From the cell containing the given text, extract its center point as [x, y] coordinate. 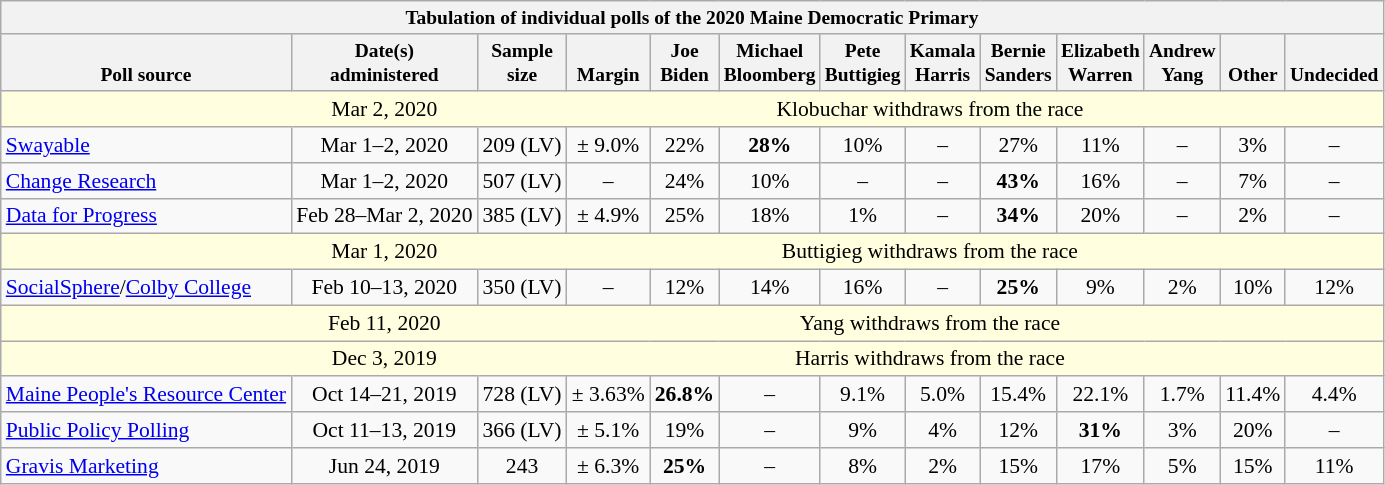
PeteButtigieg [862, 62]
Feb 28–Mar 2, 2020 [384, 216]
1.7% [1182, 395]
24% [684, 181]
4% [942, 430]
Yang withdraws from the race [931, 323]
± 3.63% [608, 395]
Mar 2, 2020 [384, 110]
17% [1100, 466]
Margin [608, 62]
Jun 24, 2019 [384, 466]
385 (LV) [522, 216]
SocialSphere/Colby College [146, 288]
Swayable [146, 145]
JoeBiden [684, 62]
Feb 11, 2020 [384, 323]
Change Research [146, 181]
9.1% [862, 395]
Maine People's Resource Center [146, 395]
Other [1252, 62]
209 (LV) [522, 145]
43% [1018, 181]
350 (LV) [522, 288]
Public Policy Polling [146, 430]
507 (LV) [522, 181]
Mar 1, 2020 [384, 252]
4.4% [1334, 395]
Data for Progress [146, 216]
18% [770, 216]
Harris withdraws from the race [931, 359]
27% [1018, 145]
31% [1100, 430]
Undecided [1334, 62]
Poll source [146, 62]
Dec 3, 2019 [384, 359]
28% [770, 145]
728 (LV) [522, 395]
± 4.9% [608, 216]
Buttigieg withdraws from the race [931, 252]
22% [684, 145]
11.4% [1252, 395]
MichaelBloomberg [770, 62]
± 9.0% [608, 145]
KamalaHarris [942, 62]
243 [522, 466]
5% [1182, 466]
± 5.1% [608, 430]
Tabulation of individual polls of the 2020 Maine Democratic Primary [692, 18]
34% [1018, 216]
Klobuchar withdraws from the race [931, 110]
Gravis Marketing [146, 466]
26.8% [684, 395]
Samplesize [522, 62]
Date(s)administered [384, 62]
22.1% [1100, 395]
± 6.3% [608, 466]
7% [1252, 181]
15.4% [1018, 395]
Oct 11–13, 2019 [384, 430]
BernieSanders [1018, 62]
Oct 14–21, 2019 [384, 395]
8% [862, 466]
19% [684, 430]
14% [770, 288]
ElizabethWarren [1100, 62]
1% [862, 216]
Feb 10–13, 2020 [384, 288]
366 (LV) [522, 430]
5.0% [942, 395]
AndrewYang [1182, 62]
